Return the (X, Y) coordinate for the center point of the cell that contains the specified text.  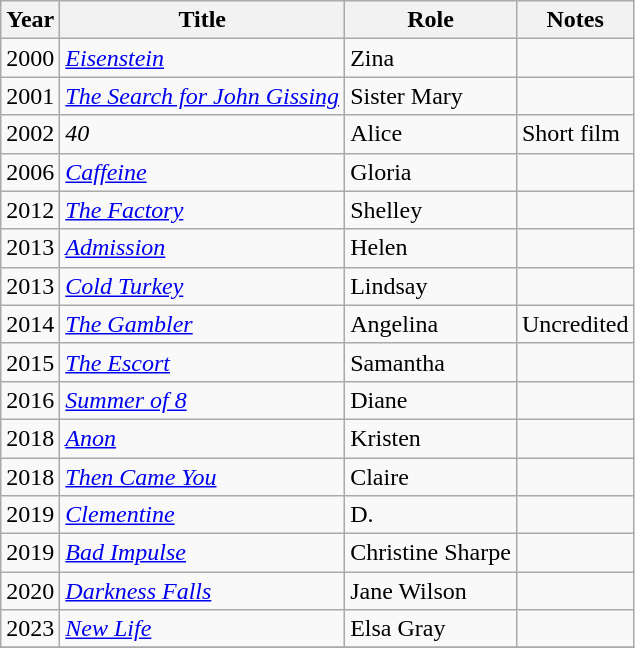
The Search for John Gissing (202, 96)
Caffeine (202, 172)
2014 (30, 324)
Uncredited (575, 324)
Sister Mary (431, 96)
2016 (30, 400)
Notes (575, 20)
Alice (431, 134)
Anon (202, 438)
Admission (202, 248)
2002 (30, 134)
Kristen (431, 438)
The Escort (202, 362)
Lindsay (431, 286)
The Factory (202, 210)
Helen (431, 248)
2020 (30, 591)
Christine Sharpe (431, 553)
Clementine (202, 515)
Short film (575, 134)
Jane Wilson (431, 591)
New Life (202, 629)
D. (431, 515)
Diane (431, 400)
Darkness Falls (202, 591)
Claire (431, 477)
Then Came You (202, 477)
Angelina (431, 324)
2012 (30, 210)
Summer of 8 (202, 400)
Elsa Gray (431, 629)
Title (202, 20)
Role (431, 20)
Cold Turkey (202, 286)
Eisenstein (202, 58)
2006 (30, 172)
Gloria (431, 172)
2001 (30, 96)
2023 (30, 629)
2015 (30, 362)
Shelley (431, 210)
Year (30, 20)
Samantha (431, 362)
Zina (431, 58)
40 (202, 134)
2000 (30, 58)
Bad Impulse (202, 553)
The Gambler (202, 324)
